Detect which cell encompasses the target text, then output its (x, y) center coordinate. 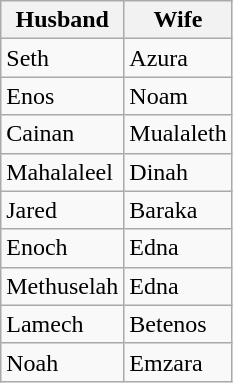
Betenos (178, 324)
Noam (178, 96)
Enos (62, 96)
Mahalaleel (62, 172)
Wife (178, 20)
Lamech (62, 324)
Cainan (62, 134)
Mualaleth (178, 134)
Jared (62, 210)
Enoch (62, 248)
Noah (62, 362)
Azura (178, 58)
Seth (62, 58)
Methuselah (62, 286)
Dinah (178, 172)
Emzara (178, 362)
Husband (62, 20)
Baraka (178, 210)
